Search for the cell housing the specified text and yield its [X, Y] center coordinate. 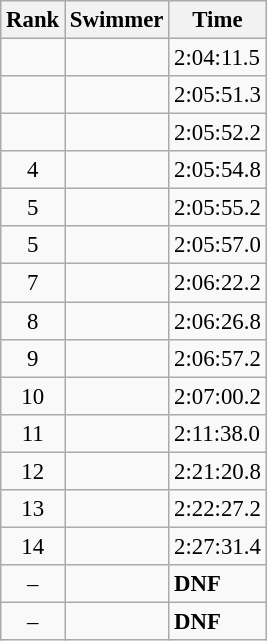
12 [33, 471]
2:07:00.2 [218, 396]
8 [33, 321]
11 [33, 433]
4 [33, 170]
9 [33, 358]
14 [33, 546]
2:22:27.2 [218, 509]
Swimmer [117, 20]
2:27:31.4 [218, 546]
2:04:11.5 [218, 58]
10 [33, 396]
2:06:26.8 [218, 321]
2:05:55.2 [218, 208]
Rank [33, 20]
2:05:51.3 [218, 95]
2:05:52.2 [218, 133]
2:21:20.8 [218, 471]
2:06:22.2 [218, 283]
2:05:57.0 [218, 245]
2:05:54.8 [218, 170]
7 [33, 283]
2:06:57.2 [218, 358]
2:11:38.0 [218, 433]
13 [33, 509]
Time [218, 20]
